Capture the cell that displays the provided text and extract its (X, Y) central coordinate. 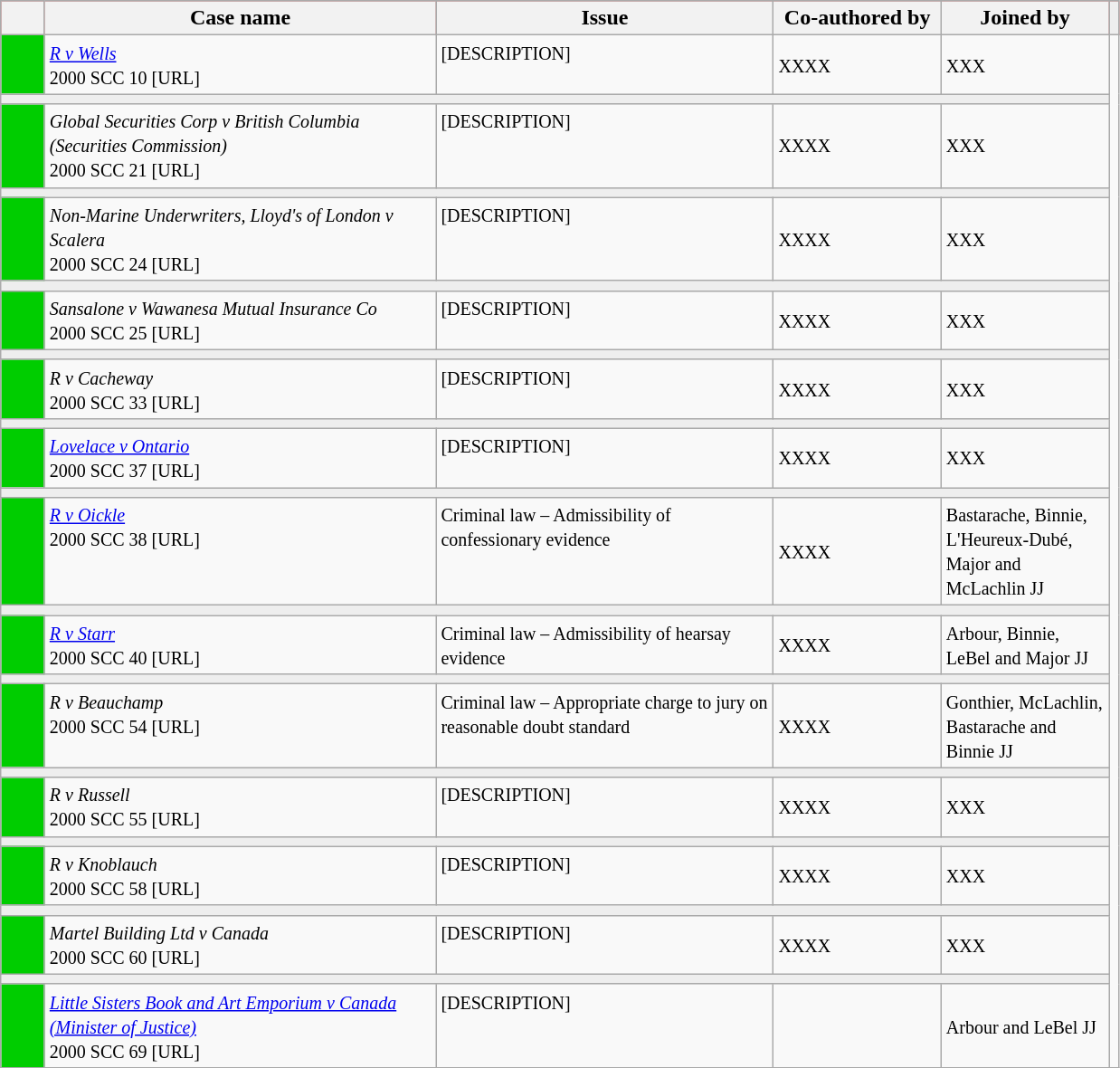
Arbour, Binnie, LeBel and Major JJ (1024, 644)
Little Sisters Book and Art Emporium v Canada (Minister of Justice)2000 SCC 69 [URL] (241, 1025)
R v Knoblauch2000 SCC 58 [URL] (241, 876)
Sansalone v Wawanesa Mutual Insurance Co 2000 SCC 25 [URL] (241, 320)
Global Securities Corp v British Columbia (Securities Commission)2000 SCC 21 [URL] (241, 146)
Criminal law – Admissibility of confessionary evidence (604, 552)
Gonthier, McLachlin, Bastarache and Binnie JJ (1024, 726)
Arbour and LeBel JJ (1024, 1025)
Co-authored by (858, 18)
R v Beauchamp2000 SCC 54 [URL] (241, 726)
Non-Marine Underwriters, Lloyd's of London v Scalera2000 SCC 24 [URL] (241, 239)
R v Wells 2000 SCC 10 [URL] (241, 65)
R v Oickle2000 SCC 38 [URL] (241, 552)
R v Starr 2000 SCC 40 [URL] (241, 644)
Case name (241, 18)
Lovelace v Ontario2000 SCC 37 [URL] (241, 458)
Bastarache, Binnie, L'Heureux-Dubé, Major and McLachlin JJ (1024, 552)
Criminal law – Admissibility of hearsay evidence (604, 644)
R v Cacheway 2000 SCC 33 [URL] (241, 389)
Issue (604, 18)
Martel Building Ltd v Canada2000 SCC 60 [URL] (241, 945)
Joined by (1024, 18)
R v Russell2000 SCC 55 [URL] (241, 807)
Criminal law – Appropriate charge to jury on reasonable doubt standard (604, 726)
